Return the [X, Y] coordinate for the center point of the cell that contains the specified text.  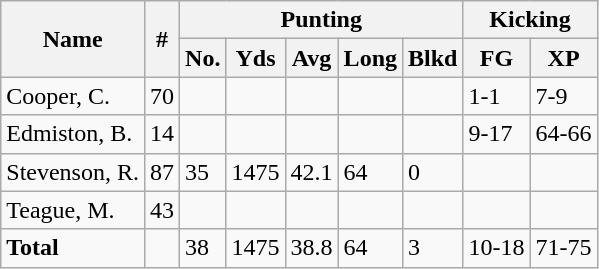
Name [73, 39]
FG [496, 58]
9-17 [496, 134]
38.8 [312, 248]
Blkd [433, 58]
Kicking [530, 20]
7-9 [564, 96]
87 [162, 172]
3 [433, 248]
0 [433, 172]
Punting [322, 20]
71-75 [564, 248]
Yds [256, 58]
38 [203, 248]
43 [162, 210]
Stevenson, R. [73, 172]
# [162, 39]
35 [203, 172]
14 [162, 134]
Avg [312, 58]
1-1 [496, 96]
Edmiston, B. [73, 134]
Teague, M. [73, 210]
70 [162, 96]
Total [73, 248]
10-18 [496, 248]
Long [370, 58]
42.1 [312, 172]
64-66 [564, 134]
No. [203, 58]
XP [564, 58]
Cooper, C. [73, 96]
